Identify which cell holds the provided text, then report its (X, Y) central coordinate. 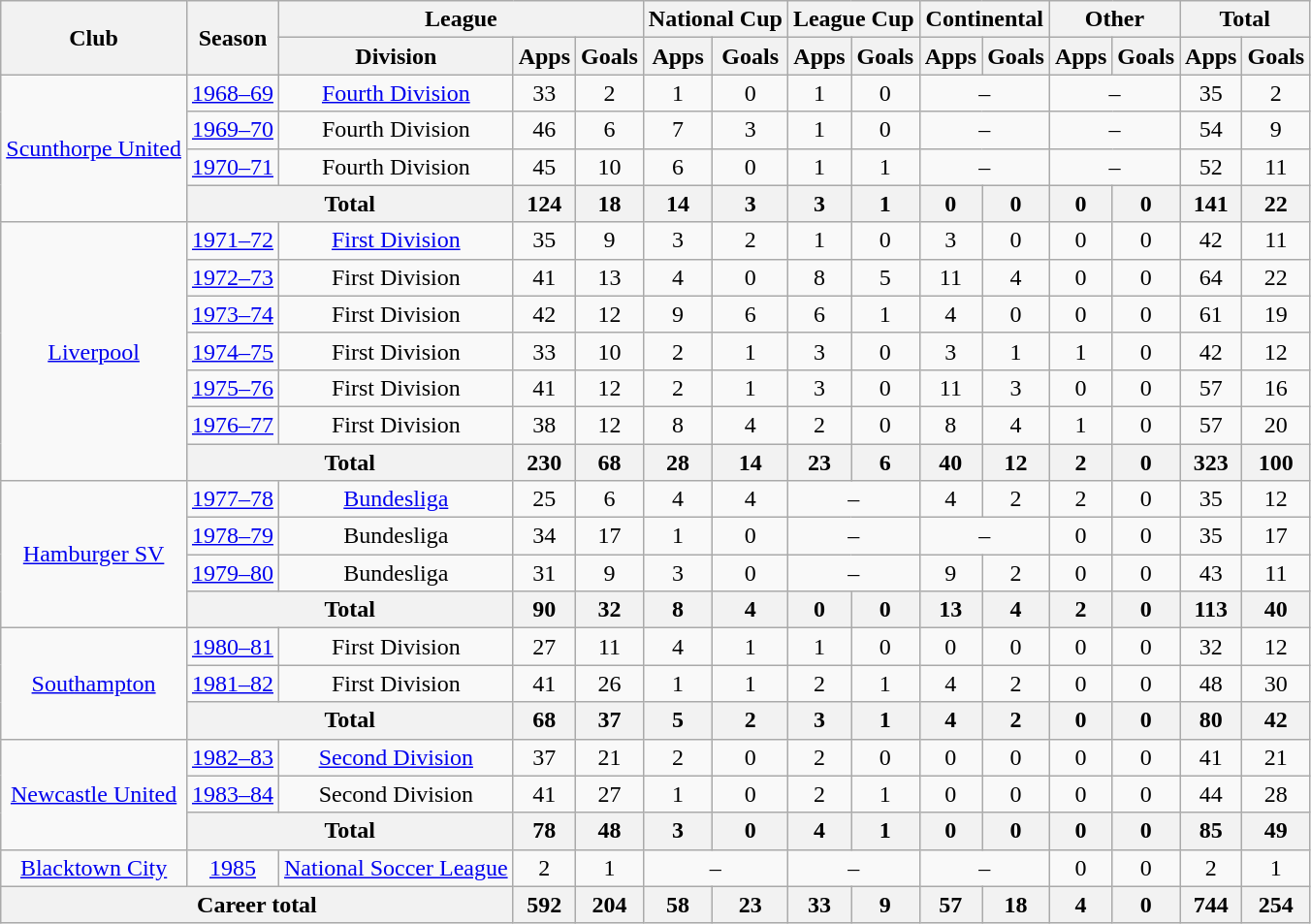
1972–73 (233, 277)
Liverpool (94, 351)
124 (544, 204)
78 (544, 831)
National Soccer League (397, 868)
1969–70 (233, 130)
25 (544, 499)
34 (544, 536)
744 (1211, 905)
100 (1276, 462)
1975–76 (233, 388)
League (462, 19)
Division (397, 56)
1973–74 (233, 314)
7 (678, 130)
1977–78 (233, 499)
80 (1211, 720)
85 (1211, 831)
49 (1276, 831)
National Cup (716, 19)
204 (610, 905)
1982–83 (233, 757)
Season (233, 38)
254 (1276, 905)
26 (610, 684)
90 (544, 610)
58 (678, 905)
1980–81 (233, 647)
1978–79 (233, 536)
54 (1211, 130)
230 (544, 462)
League Cup (853, 19)
1968–69 (233, 93)
1971–72 (233, 240)
45 (544, 167)
141 (1211, 204)
1981–82 (233, 684)
19 (1276, 314)
20 (1276, 425)
Club (94, 38)
30 (1276, 684)
38 (544, 425)
Blacktown City (94, 868)
Continental (984, 19)
Hamburger SV (94, 555)
1976–77 (233, 425)
1979–80 (233, 573)
Scunthorpe United (94, 148)
44 (1211, 794)
Career total (257, 905)
Other (1114, 19)
113 (1211, 610)
Southampton (94, 684)
16 (1276, 388)
46 (544, 130)
43 (1211, 573)
592 (544, 905)
1983–84 (233, 794)
64 (1211, 277)
Newcastle United (94, 794)
323 (1211, 462)
1974–75 (233, 351)
61 (1211, 314)
1970–71 (233, 167)
52 (1211, 167)
31 (544, 573)
1985 (233, 868)
